Scan for the cell matching the given text and deliver its [X, Y] coordinate at center. 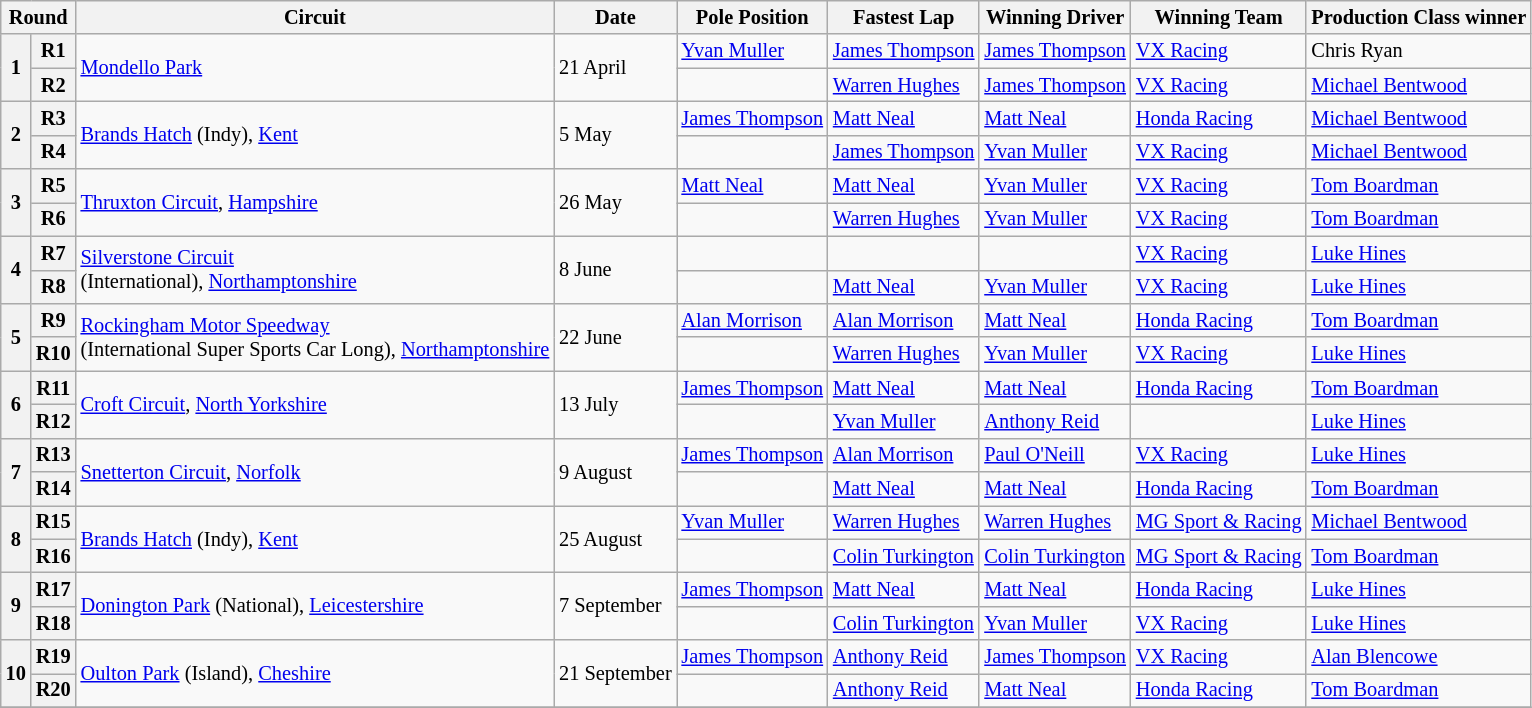
21 April [615, 68]
2 [16, 134]
Chris Ryan [1418, 51]
8 June [615, 270]
21 September [615, 674]
5 [16, 336]
R5 [54, 186]
Snetterton Circuit, Norfolk [316, 472]
R4 [54, 152]
Circuit [316, 17]
Donington Park (National), Leicestershire [316, 606]
Winning Team [1219, 17]
R6 [54, 219]
R16 [54, 556]
Fastest Lap [904, 17]
R3 [54, 118]
R7 [54, 253]
26 May [615, 202]
1 [16, 68]
Alan Blencowe [1418, 657]
R2 [54, 85]
R13 [54, 455]
10 [16, 674]
Croft Circuit, North Yorkshire [316, 404]
Thruxton Circuit, Hampshire [316, 202]
13 July [615, 404]
7 [16, 472]
6 [16, 404]
Paul O'Neill [1054, 455]
R15 [54, 522]
R10 [54, 354]
R11 [54, 388]
7 September [615, 606]
R1 [54, 51]
4 [16, 270]
Oulton Park (Island), Cheshire [316, 674]
22 June [615, 336]
Round [38, 17]
25 August [615, 538]
R19 [54, 657]
Winning Driver [1054, 17]
Silverstone Circuit(International), Northamptonshire [316, 270]
R18 [54, 623]
R20 [54, 690]
8 [16, 538]
R14 [54, 489]
Rockingham Motor Speedway(International Super Sports Car Long), Northamptonshire [316, 336]
Mondello Park [316, 68]
Date [615, 17]
Production Class winner [1418, 17]
R12 [54, 421]
5 May [615, 134]
R8 [54, 287]
R9 [54, 320]
R17 [54, 589]
9 [16, 606]
9 August [615, 472]
3 [16, 202]
Pole Position [752, 17]
